Capture the cell that displays the provided text and extract its (x, y) central coordinate. 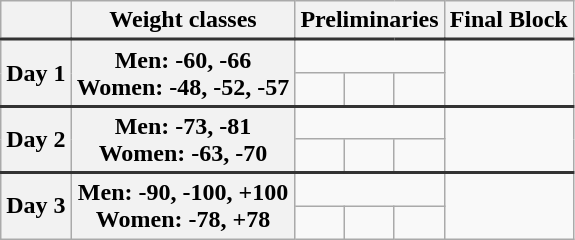
Day 3 (36, 206)
Day 2 (36, 140)
Final Block (508, 20)
Men: -73, -81 Women: -63, -70 (183, 140)
Men: -90, -100, +100 Women: -78, +78 (183, 206)
Men: -60, -66 Women: -48, -52, -57 (183, 74)
Day 1 (36, 74)
Weight classes (183, 20)
Preliminaries (370, 20)
